Return the (X, Y) coordinate for the center point of the cell that contains the specified text.  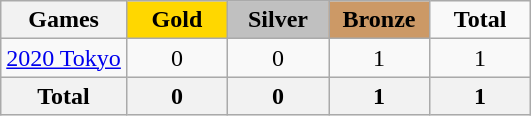
Games (64, 20)
Silver (278, 20)
2020 Tokyo (64, 58)
Gold (176, 20)
Bronze (378, 20)
